Output the (X, Y) coordinate of the center of the cell containing the given text.  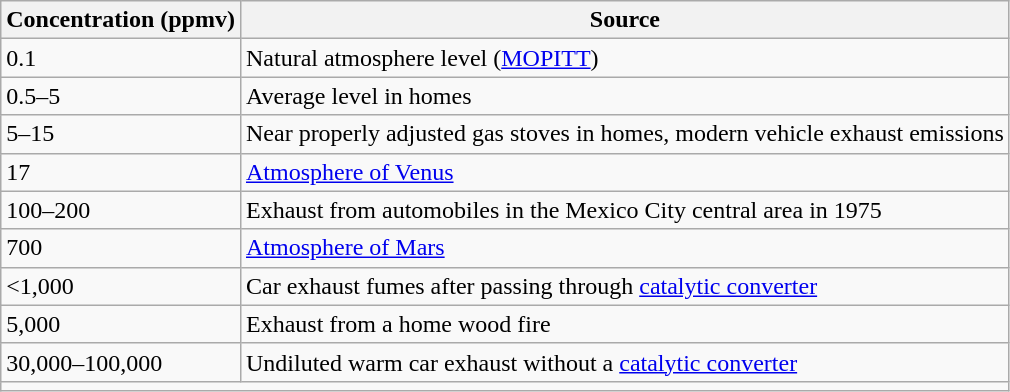
Atmosphere of Mars (624, 248)
5–15 (121, 134)
30,000–100,000 (121, 362)
Average level in homes (624, 96)
Source (624, 20)
700 (121, 248)
Concentration (ppmv) (121, 20)
<1,000 (121, 286)
Near properly adjusted gas stoves in homes, modern vehicle exhaust emissions (624, 134)
5,000 (121, 324)
0.5–5 (121, 96)
17 (121, 172)
Car exhaust fumes after passing through catalytic converter (624, 286)
Exhaust from a home wood fire (624, 324)
100–200 (121, 210)
Natural atmosphere level (MOPITT) (624, 58)
Undiluted warm car exhaust without a catalytic converter (624, 362)
Atmosphere of Venus (624, 172)
0.1 (121, 58)
Exhaust from automobiles in the Mexico City central area in 1975 (624, 210)
